Identify which cell holds the provided text, then report its (X, Y) central coordinate. 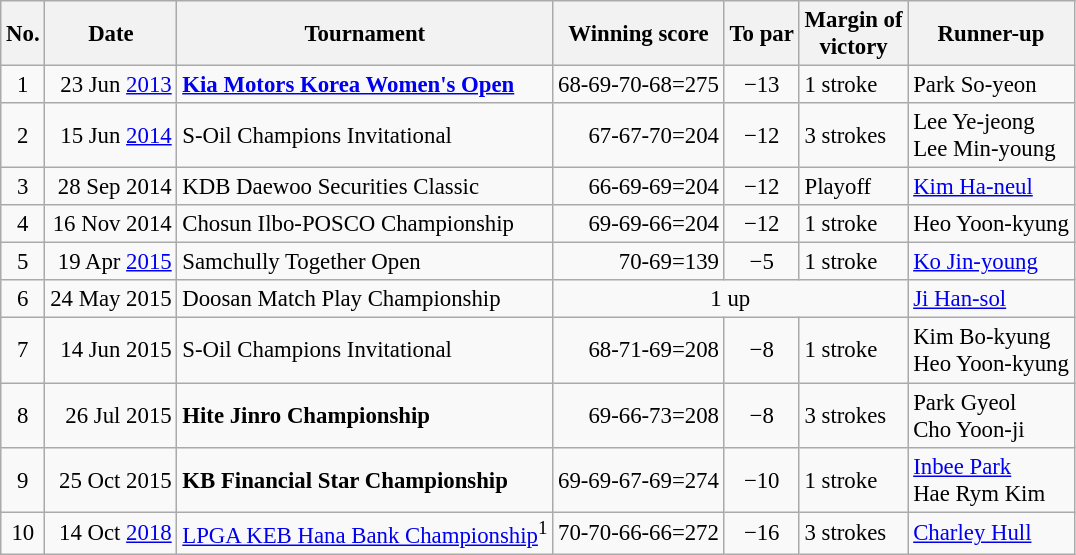
3 (23, 187)
Kim Bo-kyung Heo Yoon-kyung (991, 350)
2 (23, 136)
KDB Daewoo Securities Classic (365, 187)
25 Oct 2015 (111, 480)
7 (23, 350)
To par (762, 34)
KB Financial Star Championship (365, 480)
26 Jul 2015 (111, 416)
10 (23, 533)
Samchully Together Open (365, 262)
Margin ofvictory (854, 34)
68-71-69=208 (639, 350)
Winning score (639, 34)
5 (23, 262)
9 (23, 480)
Runner-up (991, 34)
16 Nov 2014 (111, 224)
Tournament (365, 34)
70-70-66-66=272 (639, 533)
Lee Ye-jeong Lee Min-young (991, 136)
14 Jun 2015 (111, 350)
Date (111, 34)
Playoff (854, 187)
15 Jun 2014 (111, 136)
69-69-66=204 (639, 224)
28 Sep 2014 (111, 187)
Kim Ha-neul (991, 187)
Park Gyeol Cho Yoon-ji (991, 416)
23 Jun 2013 (111, 85)
No. (23, 34)
14 Oct 2018 (111, 533)
69-66-73=208 (639, 416)
4 (23, 224)
Charley Hull (991, 533)
1 (23, 85)
Hite Jinro Championship (365, 416)
−13 (762, 85)
−16 (762, 533)
68-69-70-68=275 (639, 85)
66-69-69=204 (639, 187)
19 Apr 2015 (111, 262)
Doosan Match Play Championship (365, 299)
Kia Motors Korea Women's Open (365, 85)
−10 (762, 480)
6 (23, 299)
Heo Yoon-kyung (991, 224)
8 (23, 416)
Ko Jin-young (991, 262)
LPGA KEB Hana Bank Championship1 (365, 533)
1 up (730, 299)
Inbee Park Hae Rym Kim (991, 480)
24 May 2015 (111, 299)
69-69-67-69=274 (639, 480)
70-69=139 (639, 262)
67-67-70=204 (639, 136)
Park So-yeon (991, 85)
−5 (762, 262)
Chosun Ilbo-POSCO Championship (365, 224)
Ji Han-sol (991, 299)
